Return the (x, y) coordinate for the center point of the cell that contains the specified text.  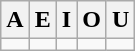
U (120, 20)
E (42, 20)
A (15, 20)
O (92, 20)
I (66, 20)
